Extract the (X, Y) coordinate from the center of the cell holding the provided text.  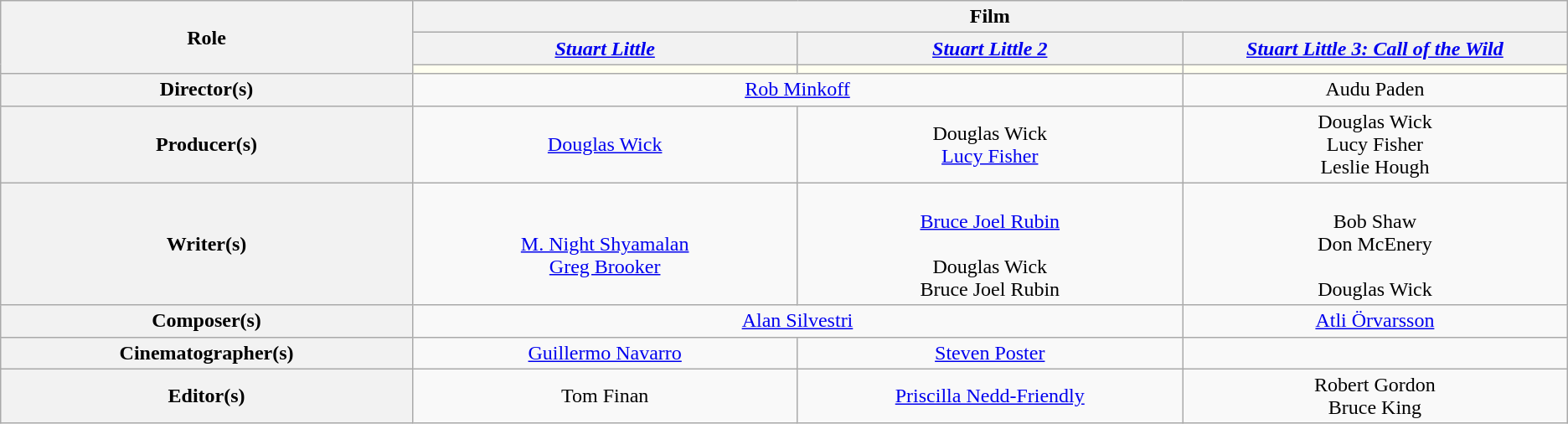
Stuart Little 3: Call of the Wild (1375, 49)
Director(s) (207, 90)
M. Night ShyamalanGreg Brooker (605, 244)
Rob Minkoff (797, 90)
Film (990, 17)
Writer(s) (207, 244)
Douglas Wick (605, 144)
Priscilla Nedd-Friendly (990, 396)
Alan Silvestri (797, 321)
Bruce Joel RubinDouglas WickBruce Joel Rubin (990, 244)
Cinematographer(s) (207, 353)
Guillermo Navarro (605, 353)
Editor(s) (207, 396)
Audu Paden (1375, 90)
Stuart Little 2 (990, 49)
Douglas WickLucy FisherLeslie Hough (1375, 144)
Tom Finan (605, 396)
Steven Poster (990, 353)
Bob ShawDon McEneryDouglas Wick (1375, 244)
Robert GordonBruce King (1375, 396)
Composer(s) (207, 321)
Role (207, 37)
Producer(s) (207, 144)
Atli Örvarsson (1375, 321)
Stuart Little (605, 49)
Douglas WickLucy Fisher (990, 144)
